Scan for the cell matching the given text and deliver its (X, Y) coordinate at center. 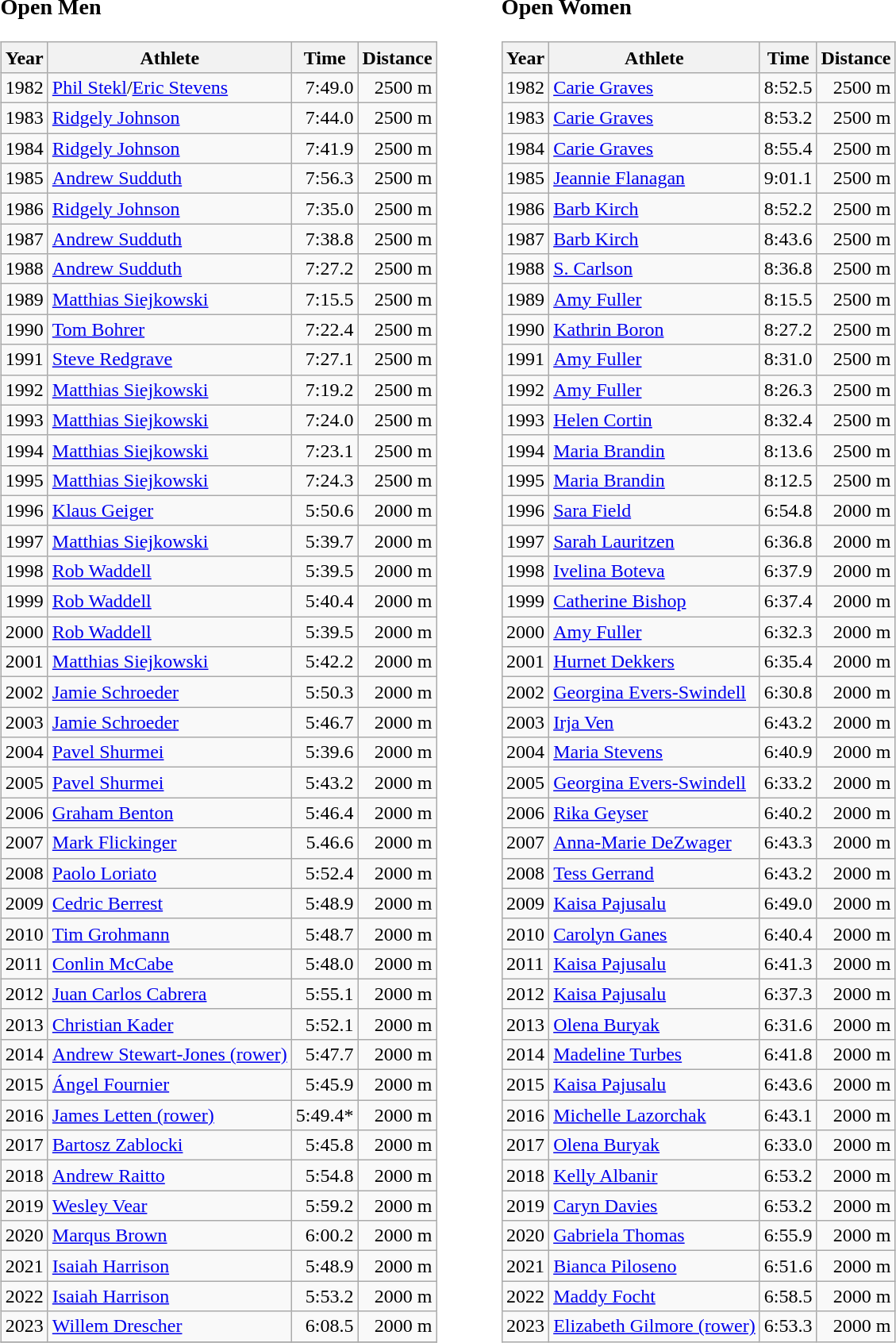
Phil Stekl/Eric Stevens (170, 87)
5:43.2 (325, 783)
7:22.4 (325, 329)
5:48.7 (325, 933)
5:45.8 (325, 1145)
Wesley Vear (170, 1206)
Jeannie Flanagan (655, 179)
6:37.3 (788, 994)
7:49.0 (325, 87)
7:15.5 (325, 299)
6:49.0 (788, 903)
8:55.4 (788, 148)
Juan Carlos Cabrera (170, 994)
S. Carlson (655, 269)
Gabriela Thomas (655, 1236)
7:41.9 (325, 148)
6:43.6 (788, 1085)
7:56.3 (325, 179)
7:44.0 (325, 118)
Ivelina Boteva (655, 571)
Carolyn Ganes (655, 933)
6:54.8 (788, 510)
8:52.2 (788, 209)
Helen Cortin (655, 420)
6:37.9 (788, 571)
9:01.1 (788, 179)
5:50.6 (325, 510)
6:30.8 (788, 692)
7:27.1 (325, 360)
Irja Ven (655, 722)
7:38.8 (325, 239)
Paolo Loriato (170, 873)
Tom Bohrer (170, 329)
Hurnet Dekkers (655, 662)
Christian Kader (170, 1024)
6:08.5 (325, 1326)
5:52.1 (325, 1024)
5:49.4* (325, 1115)
6:00.2 (325, 1236)
Maddy Focht (655, 1296)
5:42.2 (325, 662)
Steve Redgrave (170, 360)
5:45.9 (325, 1085)
8:12.5 (788, 480)
6:58.5 (788, 1296)
6:40.2 (788, 813)
Conlin McCabe (170, 964)
5:59.2 (325, 1206)
6:43.1 (788, 1115)
6:33.0 (788, 1145)
Bianca Piloseno (655, 1266)
Mark Flickinger (170, 843)
Maria Stevens (655, 752)
5:52.4 (325, 873)
James Letten (rower) (170, 1115)
Catherine Bishop (655, 602)
6:40.9 (788, 752)
8:43.6 (788, 239)
Kelly Albanir (655, 1176)
5:50.3 (325, 692)
5:54.8 (325, 1176)
8:15.5 (788, 299)
Willem Drescher (170, 1326)
5:53.2 (325, 1296)
8:32.4 (788, 420)
Sara Field (655, 510)
Ángel Fournier (170, 1085)
5:46.4 (325, 813)
7:27.2 (325, 269)
Sarah Lauritzen (655, 541)
6:37.4 (788, 602)
8:53.2 (788, 118)
Madeline Turbes (655, 1054)
Graham Benton (170, 813)
6:41.3 (788, 964)
6:41.8 (788, 1054)
7:19.2 (325, 390)
Bartosz Zablocki (170, 1145)
Cedric Berrest (170, 903)
Tess Gerrand (655, 873)
7:35.0 (325, 209)
5:39.7 (325, 541)
5:40.4 (325, 602)
8:26.3 (788, 390)
7:24.0 (325, 420)
8:52.5 (788, 87)
6:32.3 (788, 632)
5:46.7 (325, 722)
5:39.6 (325, 752)
7:24.3 (325, 480)
8:27.2 (788, 329)
8:13.6 (788, 450)
5.46.6 (325, 843)
6:55.9 (788, 1236)
Rika Geyser (655, 813)
Caryn Davies (655, 1206)
6:53.3 (788, 1326)
Elizabeth Gilmore (rower) (655, 1326)
Andrew Stewart-Jones (rower) (170, 1054)
6:35.4 (788, 662)
Andrew Raitto (170, 1176)
6:43.3 (788, 843)
5:55.1 (325, 994)
6:40.4 (788, 933)
8:36.8 (788, 269)
6:31.6 (788, 1024)
6:36.8 (788, 541)
6:51.6 (788, 1266)
Kathrin Boron (655, 329)
Michelle Lazorchak (655, 1115)
5:47.7 (325, 1054)
7:23.1 (325, 450)
8:31.0 (788, 360)
Klaus Geiger (170, 510)
Tim Grohmann (170, 933)
5:48.0 (325, 964)
Marqus Brown (170, 1236)
6:33.2 (788, 783)
Anna-Marie DeZwager (655, 843)
